Output the (X, Y) coordinate of the center of the cell containing the given text.  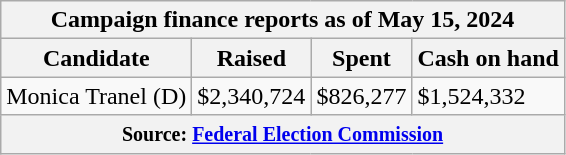
$826,277 (362, 96)
Source: Federal Election Commission (283, 134)
Raised (252, 58)
Cash on hand (488, 58)
Campaign finance reports as of May 15, 2024 (283, 20)
$2,340,724 (252, 96)
Candidate (96, 58)
Spent (362, 58)
Monica Tranel (D) (96, 96)
$1,524,332 (488, 96)
